Capture the cell that displays the provided text and extract its [X, Y] central coordinate. 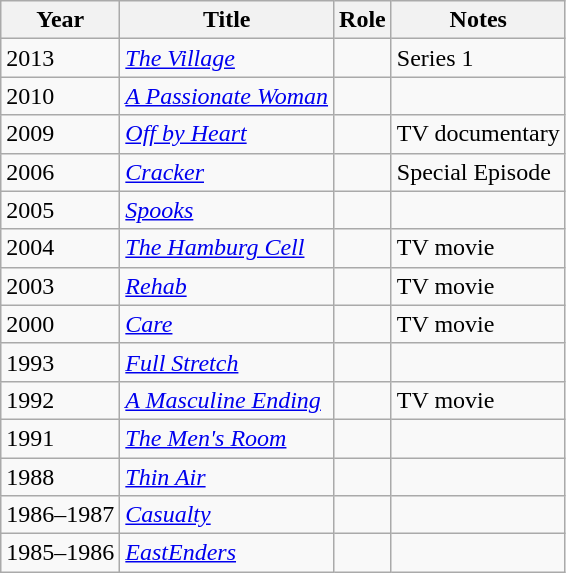
2006 [60, 172]
The Men's Room [227, 438]
2009 [60, 134]
2004 [60, 248]
2010 [60, 96]
Series 1 [478, 58]
2003 [60, 286]
Special Episode [478, 172]
Casualty [227, 515]
1991 [60, 438]
Off by Heart [227, 134]
2000 [60, 324]
Role [363, 20]
1992 [60, 400]
The Hamburg Cell [227, 248]
2013 [60, 58]
1986–1987 [60, 515]
EastEnders [227, 553]
A Passionate Woman [227, 96]
The Village [227, 58]
Thin Air [227, 477]
Rehab [227, 286]
1988 [60, 477]
Notes [478, 20]
Full Stretch [227, 362]
Spooks [227, 210]
1985–1986 [60, 553]
Title [227, 20]
Year [60, 20]
Cracker [227, 172]
1993 [60, 362]
Care [227, 324]
A Masculine Ending [227, 400]
2005 [60, 210]
TV documentary [478, 134]
